Determine the (X, Y) coordinate at the center of the cell enclosing the given text.  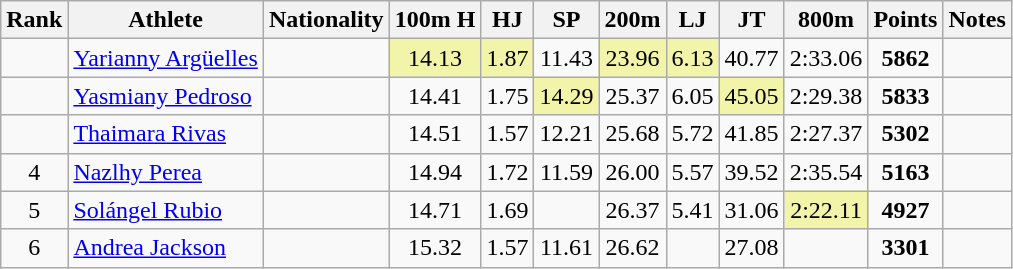
26.00 (632, 172)
5.57 (692, 172)
100m H (435, 20)
Solángel Rubio (166, 210)
5862 (906, 58)
2:35.54 (826, 172)
1.87 (508, 58)
14.51 (435, 134)
HJ (508, 20)
200m (632, 20)
39.52 (752, 172)
1.75 (508, 96)
11.61 (566, 248)
14.13 (435, 58)
4 (34, 172)
2:22.11 (826, 210)
Thaimara Rivas (166, 134)
6.13 (692, 58)
Andrea Jackson (166, 248)
11.59 (566, 172)
25.37 (632, 96)
31.06 (752, 210)
Rank (34, 20)
3301 (906, 248)
14.94 (435, 172)
5163 (906, 172)
40.77 (752, 58)
6 (34, 248)
14.41 (435, 96)
11.43 (566, 58)
27.08 (752, 248)
Nazlhy Perea (166, 172)
45.05 (752, 96)
5.41 (692, 210)
5302 (906, 134)
Yasmiany Pedroso (166, 96)
1.69 (508, 210)
SP (566, 20)
5.72 (692, 134)
2:29.38 (826, 96)
15.32 (435, 248)
5833 (906, 96)
2:33.06 (826, 58)
2:27.37 (826, 134)
Yarianny Argüelles (166, 58)
14.71 (435, 210)
Points (906, 20)
Notes (977, 20)
5 (34, 210)
26.62 (632, 248)
Athlete (166, 20)
41.85 (752, 134)
14.29 (566, 96)
12.21 (566, 134)
Nationality (326, 20)
25.68 (632, 134)
4927 (906, 210)
6.05 (692, 96)
JT (752, 20)
800m (826, 20)
26.37 (632, 210)
23.96 (632, 58)
1.72 (508, 172)
LJ (692, 20)
